For the text-containing cell, return its midpoint in (X, Y) coordinate format. 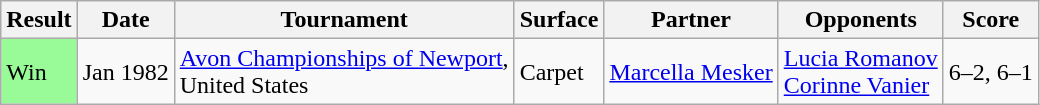
Carpet (559, 72)
Surface (559, 20)
6–2, 6–1 (990, 72)
Partner (691, 20)
Win (39, 72)
Lucia Romanov Corinne Vanier (860, 72)
Marcella Mesker (691, 72)
Opponents (860, 20)
Tournament (344, 20)
Jan 1982 (126, 72)
Date (126, 20)
Avon Championships of Newport,United States (344, 72)
Result (39, 20)
Score (990, 20)
